Scan for the cell matching the given text and deliver its (X, Y) coordinate at center. 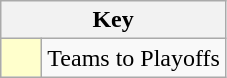
Key (114, 20)
Teams to Playoffs (134, 58)
